Determine the [X, Y] coordinate at the center of the cell enclosing the given text.  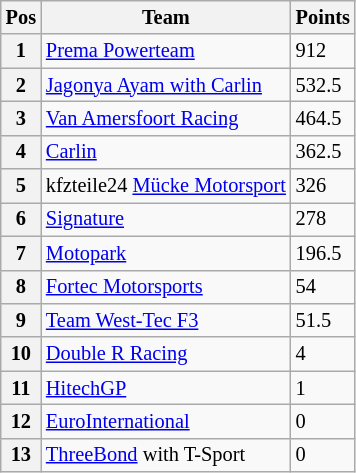
Van Amersfoort Racing [166, 118]
Team West-Tec F3 [166, 320]
Motopark [166, 253]
12 [21, 421]
6 [21, 219]
Double R Racing [166, 354]
2 [21, 85]
3 [21, 118]
326 [323, 186]
10 [21, 354]
Pos [21, 17]
532.5 [323, 85]
Prema Powerteam [166, 51]
912 [323, 51]
ThreeBond with T-Sport [166, 455]
Jagonya Ayam with Carlin [166, 85]
Signature [166, 219]
13 [21, 455]
51.5 [323, 320]
278 [323, 219]
EuroInternational [166, 421]
11 [21, 388]
54 [323, 287]
kfzteile24 Mücke Motorsport [166, 186]
362.5 [323, 152]
Fortec Motorsports [166, 287]
8 [21, 287]
196.5 [323, 253]
7 [21, 253]
9 [21, 320]
Points [323, 17]
5 [21, 186]
Carlin [166, 152]
HitechGP [166, 388]
Team [166, 17]
464.5 [323, 118]
